Pinpoint the cell where the given text exists, returning its [x, y] midpoint coordinate. 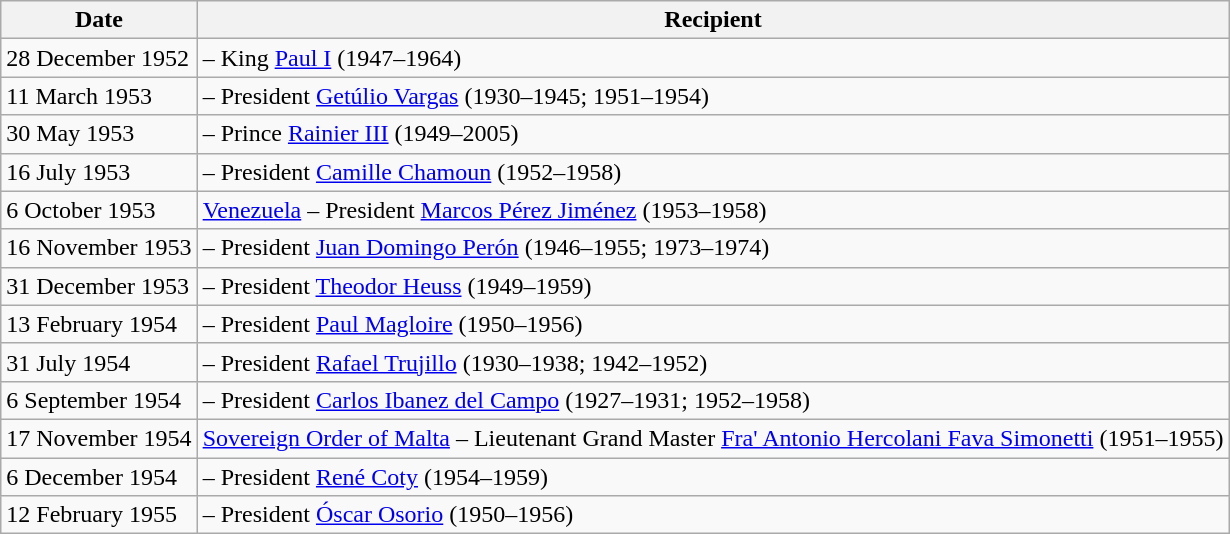
– President Carlos Ibanez del Campo (1927–1931; 1952–1958) [713, 400]
– President Juan Domingo Perón (1946–1955; 1973–1974) [713, 248]
– Prince Rainier III (1949–2005) [713, 134]
– President Getúlio Vargas (1930–1945; 1951–1954) [713, 96]
16 July 1953 [99, 172]
– King Paul I (1947–1964) [713, 58]
– President Theodor Heuss (1949–1959) [713, 286]
Date [99, 20]
6 October 1953 [99, 210]
17 November 1954 [99, 438]
– President René Coty (1954–1959) [713, 477]
Sovereign Order of Malta – Lieutenant Grand Master Fra' Antonio Hercolani Fava Simonetti (1951–1955) [713, 438]
16 November 1953 [99, 248]
11 March 1953 [99, 96]
31 July 1954 [99, 362]
Recipient [713, 20]
6 December 1954 [99, 477]
6 September 1954 [99, 400]
Venezuela – President Marcos Pérez Jiménez (1953–1958) [713, 210]
31 December 1953 [99, 286]
– President Óscar Osorio (1950–1956) [713, 515]
– President Paul Magloire (1950–1956) [713, 324]
– President Camille Chamoun (1952–1958) [713, 172]
28 December 1952 [99, 58]
13 February 1954 [99, 324]
30 May 1953 [99, 134]
12 February 1955 [99, 515]
– President Rafael Trujillo (1930–1938; 1942–1952) [713, 362]
